From the cell containing the given text, extract its center point as (X, Y) coordinate. 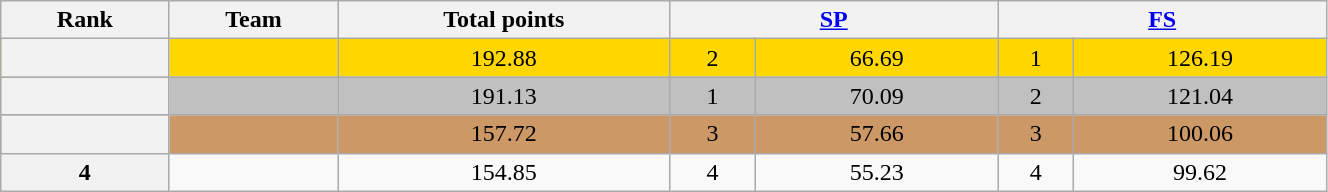
Total points (504, 20)
70.09 (876, 96)
99.62 (1200, 172)
154.85 (504, 172)
SP (834, 20)
126.19 (1200, 58)
57.66 (876, 134)
192.88 (504, 58)
121.04 (1200, 96)
FS (1162, 20)
191.13 (504, 96)
66.69 (876, 58)
55.23 (876, 172)
100.06 (1200, 134)
Team (254, 20)
157.72 (504, 134)
Rank (85, 20)
